Return [X, Y] of the center of cell containing provided text 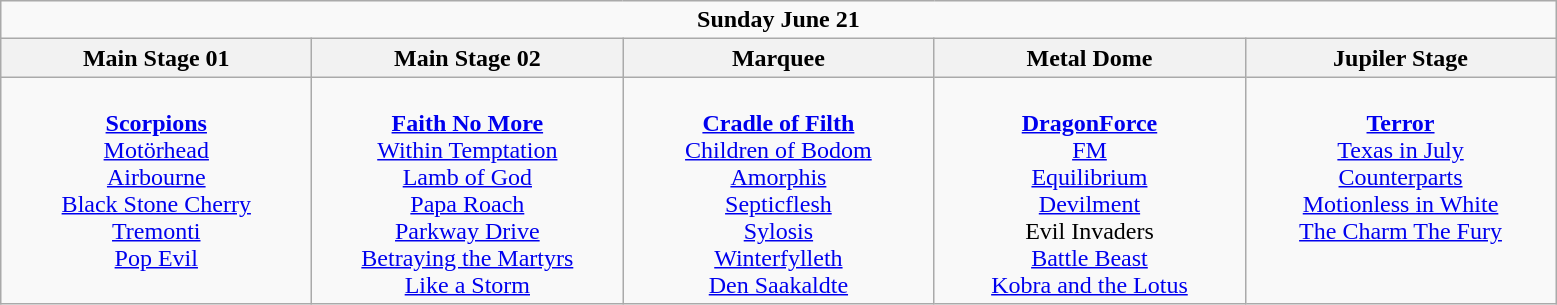
Metal Dome [1090, 58]
Sunday June 21 [778, 20]
Jupiler Stage [1400, 58]
Scorpions Motörhead Airbourne Black Stone Cherry Tremonti Pop Evil [156, 190]
Terror Texas in July Counterparts Motionless in White The Charm The Fury [1400, 190]
Main Stage 02 [468, 58]
Faith No More Within Temptation Lamb of God Papa Roach Parkway Drive Betraying the Martyrs Like a Storm [468, 190]
Main Stage 01 [156, 58]
Cradle of Filth Children of Bodom Amorphis Septicflesh Sylosis Winterfylleth Den Saakaldte [778, 190]
DragonForce FM Equilibrium Devilment Evil Invaders Battle Beast Kobra and the Lotus [1090, 190]
Marquee [778, 58]
